Pinpoint the cell where the given text exists, returning its (x, y) midpoint coordinate. 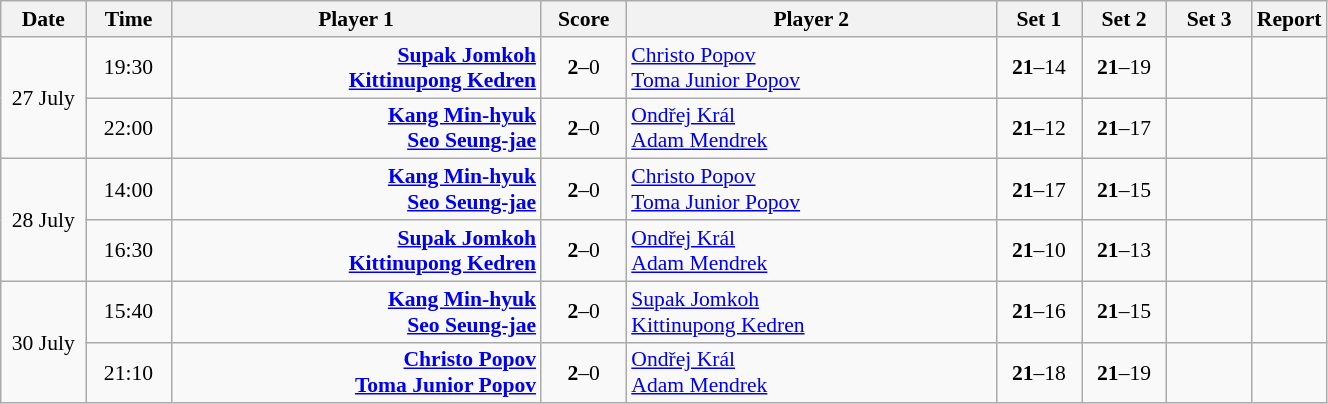
21–10 (1038, 250)
Player 2 (811, 19)
Score (584, 19)
21–16 (1038, 312)
15:40 (128, 312)
21:10 (128, 372)
16:30 (128, 250)
27 July (44, 98)
Report (1290, 19)
Set 1 (1038, 19)
21–18 (1038, 372)
Player 1 (356, 19)
22:00 (128, 128)
14:00 (128, 190)
21–13 (1124, 250)
30 July (44, 342)
21–14 (1038, 68)
Date (44, 19)
21–12 (1038, 128)
Set 3 (1210, 19)
19:30 (128, 68)
Set 2 (1124, 19)
Time (128, 19)
28 July (44, 220)
